From the cell containing the given text, extract its center point as [x, y] coordinate. 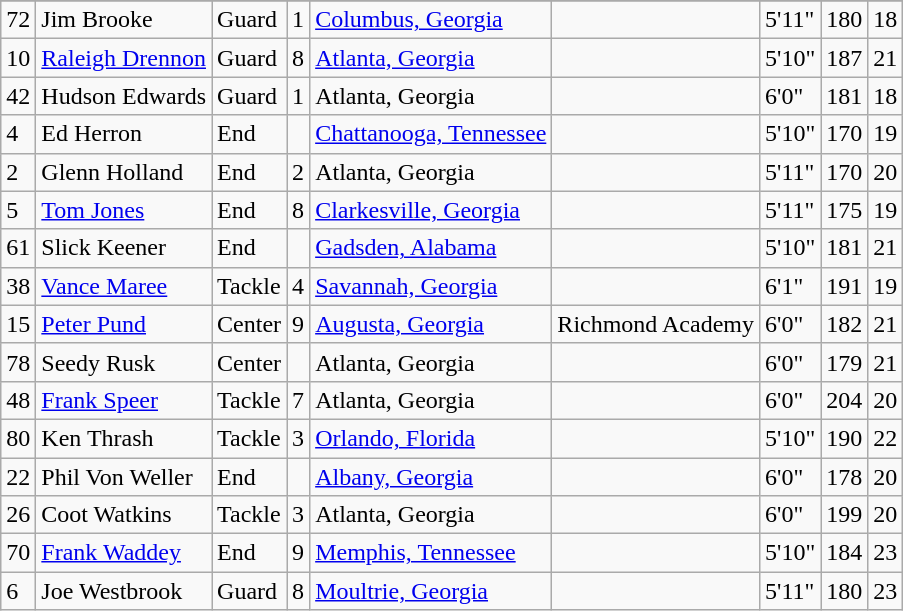
182 [844, 324]
Slick Keener [124, 248]
178 [844, 477]
Richmond Academy [656, 324]
26 [18, 515]
Phil Von Weller [124, 477]
72 [18, 20]
10 [18, 58]
Chattanooga, Tennessee [431, 134]
61 [18, 248]
199 [844, 515]
Columbus, Georgia [431, 20]
Tom Jones [124, 210]
Seedy Rusk [124, 362]
191 [844, 286]
Ed Herron [124, 134]
5 [18, 210]
Memphis, Tennessee [431, 553]
204 [844, 400]
15 [18, 324]
Vance Maree [124, 286]
184 [844, 553]
80 [18, 438]
Frank Speer [124, 400]
190 [844, 438]
7 [298, 400]
6'1" [790, 286]
78 [18, 362]
Clarkesville, Georgia [431, 210]
6 [18, 591]
48 [18, 400]
175 [844, 210]
42 [18, 96]
Albany, Georgia [431, 477]
Orlando, Florida [431, 438]
Hudson Edwards [124, 96]
38 [18, 286]
Raleigh Drennon [124, 58]
Joe Westbrook [124, 591]
70 [18, 553]
Moultrie, Georgia [431, 591]
Gadsden, Alabama [431, 248]
179 [844, 362]
187 [844, 58]
Savannah, Georgia [431, 286]
Ken Thrash [124, 438]
Frank Waddey [124, 553]
Glenn Holland [124, 172]
Augusta, Georgia [431, 324]
Coot Watkins [124, 515]
Peter Pund [124, 324]
Jim Brooke [124, 20]
